Search for the cell housing the specified text and yield its (x, y) center coordinate. 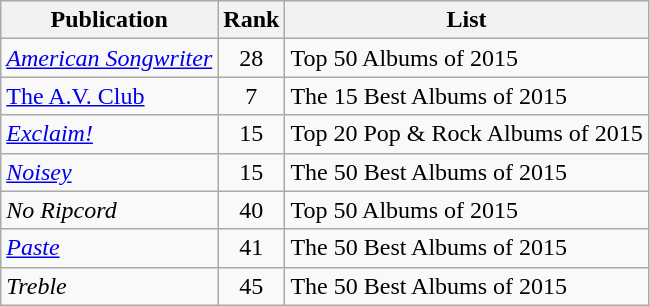
Publication (110, 20)
Exclaim! (110, 134)
Noisey (110, 172)
7 (252, 96)
No Ripcord (110, 210)
Rank (252, 20)
28 (252, 58)
The A.V. Club (110, 96)
41 (252, 248)
Top 20 Pop & Rock Albums of 2015 (466, 134)
List (466, 20)
American Songwriter (110, 58)
Treble (110, 286)
40 (252, 210)
45 (252, 286)
The 15 Best Albums of 2015 (466, 96)
Paste (110, 248)
